For the text-containing cell, return its midpoint in (X, Y) coordinate format. 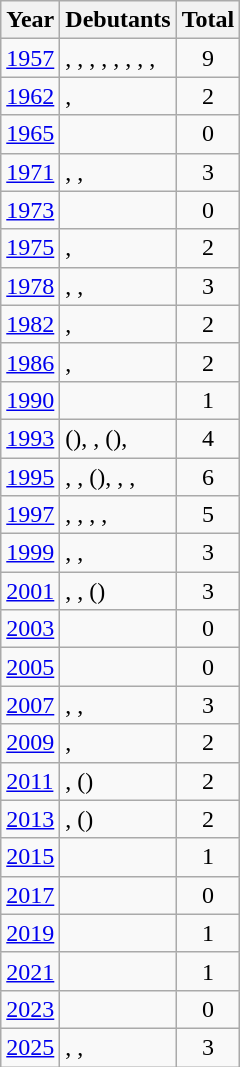
, , , , (118, 515)
2025 (30, 1047)
2001 (30, 591)
, , () (118, 591)
2011 (30, 781)
Year (30, 20)
1982 (30, 324)
1965 (30, 134)
1990 (30, 400)
2015 (30, 857)
Debutants (118, 20)
2005 (30, 667)
1997 (30, 515)
, , , , , , , , (118, 58)
2021 (30, 971)
1986 (30, 362)
2009 (30, 743)
2023 (30, 1009)
1993 (30, 438)
2017 (30, 895)
1995 (30, 477)
2019 (30, 933)
9 (208, 58)
(), , (), (118, 438)
Total (208, 20)
2003 (30, 629)
, , (), , , (118, 477)
1962 (30, 96)
1957 (30, 58)
1973 (30, 210)
2013 (30, 819)
5 (208, 515)
1971 (30, 172)
6 (208, 477)
1975 (30, 248)
1999 (30, 553)
1978 (30, 286)
2007 (30, 705)
4 (208, 438)
